Output the (X, Y) coordinate of the center of the cell containing the given text.  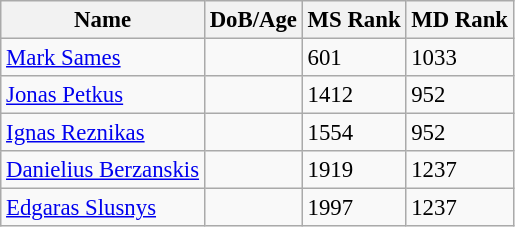
DoB/Age (253, 20)
1554 (354, 133)
Mark Sames (103, 58)
1033 (460, 58)
601 (354, 58)
Ignas Reznikas (103, 133)
1919 (354, 170)
Name (103, 20)
Edgaras Slusnys (103, 208)
MD Rank (460, 20)
1412 (354, 95)
Jonas Petkus (103, 95)
1997 (354, 208)
Danielius Berzanskis (103, 170)
MS Rank (354, 20)
